Detect which cell encompasses the target text, then output its [x, y] center coordinate. 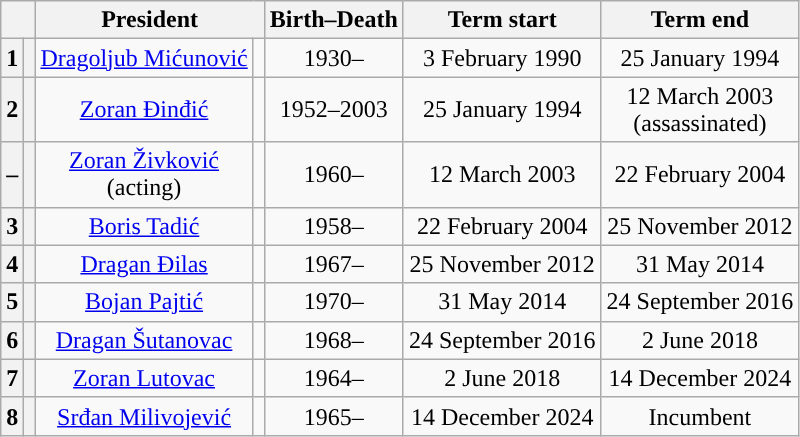
7 [12, 378]
12 March 2003(assassinated) [700, 110]
1970– [334, 302]
6 [12, 340]
Zoran Živković(acting) [144, 174]
5 [12, 302]
1952–2003 [334, 110]
Zoran Lutovac [144, 378]
1958– [334, 226]
Srđan Milivojević [144, 416]
Dragan Šutanovac [144, 340]
– [12, 174]
Term end [700, 20]
Incumbent [700, 416]
Dragan Đilas [144, 264]
1964– [334, 378]
Dragoljub Mićunović [144, 58]
4 [12, 264]
1965– [334, 416]
Zoran Đinđić [144, 110]
Bojan Pajtić [144, 302]
1 [12, 58]
2 [12, 110]
3 [12, 226]
Term start [502, 20]
1968– [334, 340]
12 March 2003 [502, 174]
President [150, 20]
Boris Tadić [144, 226]
3 February 1990 [502, 58]
1930– [334, 58]
1960– [334, 174]
1967– [334, 264]
Birth–Death [334, 20]
8 [12, 416]
